From the cell containing the given text, extract its center point as (x, y) coordinate. 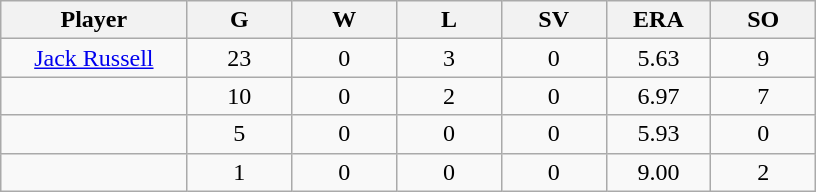
L (450, 20)
SO (764, 20)
W (344, 20)
1 (240, 172)
3 (450, 58)
Jack Russell (94, 58)
5.93 (658, 134)
5.63 (658, 58)
6.97 (658, 96)
10 (240, 96)
ERA (658, 20)
SV (554, 20)
9 (764, 58)
5 (240, 134)
9.00 (658, 172)
7 (764, 96)
Player (94, 20)
23 (240, 58)
G (240, 20)
